Provide the [x, y] coordinate of the cell's center where the given text is located.  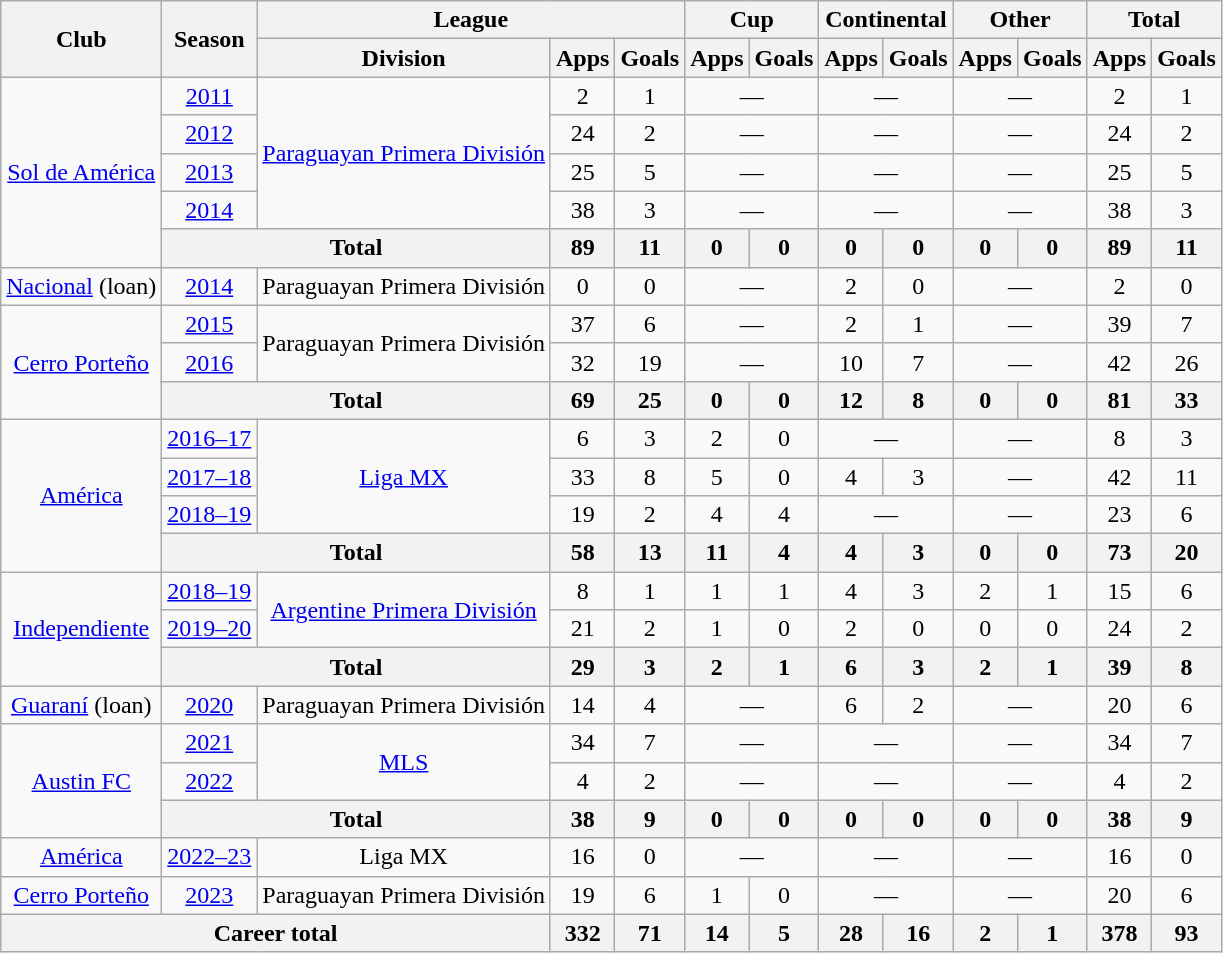
58 [582, 553]
Career total [276, 933]
Sol de América [82, 172]
21 [582, 629]
37 [582, 324]
93 [1187, 933]
10 [851, 362]
26 [1187, 362]
Season [210, 39]
MLS [404, 762]
332 [582, 933]
28 [851, 933]
73 [1119, 553]
2023 [210, 895]
69 [582, 400]
2015 [210, 324]
2019–20 [210, 629]
32 [582, 362]
Independiente [82, 629]
12 [851, 400]
2011 [210, 96]
Division [404, 58]
71 [650, 933]
378 [1119, 933]
2016 [210, 362]
Austin FC [82, 781]
2016–17 [210, 438]
2020 [210, 705]
Cup [752, 20]
Guaraní (loan) [82, 705]
13 [650, 553]
29 [582, 667]
2021 [210, 743]
2012 [210, 134]
Continental [886, 20]
23 [1119, 515]
2017–18 [210, 477]
League [471, 20]
Nacional (loan) [82, 286]
2022 [210, 781]
Other [1020, 20]
2022–23 [210, 857]
Club [82, 39]
Argentine Primera División [404, 610]
81 [1119, 400]
2013 [210, 172]
15 [1119, 591]
